Return the [X, Y] coordinate for the center point of the cell that contains the specified text.  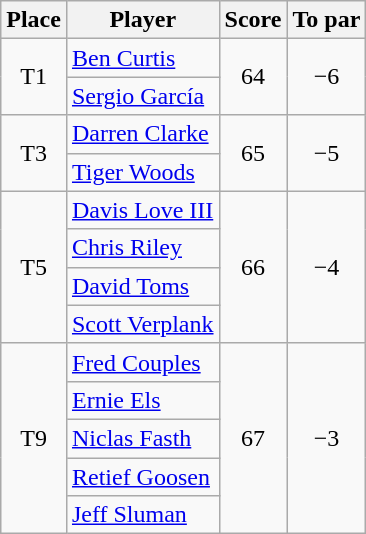
Player [142, 20]
Niclas Fasth [142, 438]
To par [326, 20]
Retief Goosen [142, 477]
66 [253, 267]
−4 [326, 267]
64 [253, 77]
Place [34, 20]
Ernie Els [142, 400]
Chris Riley [142, 248]
T5 [34, 267]
T1 [34, 77]
T3 [34, 153]
−3 [326, 438]
Sergio García [142, 96]
Tiger Woods [142, 172]
Davis Love III [142, 210]
65 [253, 153]
Fred Couples [142, 362]
Score [253, 20]
Scott Verplank [142, 324]
Ben Curtis [142, 58]
Jeff Sluman [142, 515]
67 [253, 438]
−5 [326, 153]
−6 [326, 77]
Darren Clarke [142, 134]
T9 [34, 438]
David Toms [142, 286]
